Provide the [X, Y] coordinate of the cell's center where the given text is located.  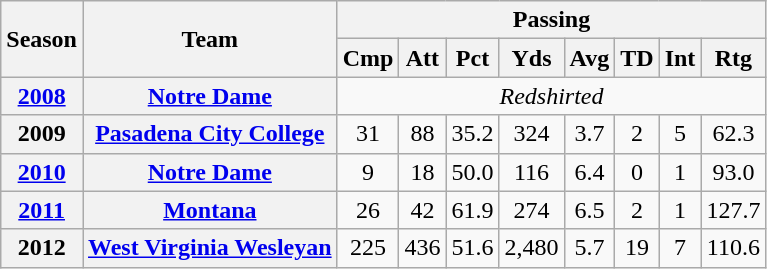
127.7 [734, 210]
436 [422, 248]
18 [422, 172]
2011 [42, 210]
324 [532, 134]
7 [680, 248]
Avg [590, 58]
61.9 [472, 210]
35.2 [472, 134]
Season [42, 39]
26 [368, 210]
Int [680, 58]
Rtg [734, 58]
2010 [42, 172]
93.0 [734, 172]
31 [368, 134]
274 [532, 210]
Pasadena City College [210, 134]
42 [422, 210]
2,480 [532, 248]
Team [210, 39]
Montana [210, 210]
Passing [552, 20]
62.3 [734, 134]
5 [680, 134]
50.0 [472, 172]
6.5 [590, 210]
TD [637, 58]
0 [637, 172]
2012 [42, 248]
Att [422, 58]
5.7 [590, 248]
6.4 [590, 172]
West Virginia Wesleyan [210, 248]
110.6 [734, 248]
2008 [42, 96]
Pct [472, 58]
225 [368, 248]
Yds [532, 58]
9 [368, 172]
88 [422, 134]
116 [532, 172]
Redshirted [552, 96]
51.6 [472, 248]
Cmp [368, 58]
19 [637, 248]
3.7 [590, 134]
2009 [42, 134]
